Scan for the cell matching the given text and deliver its [x, y] coordinate at center. 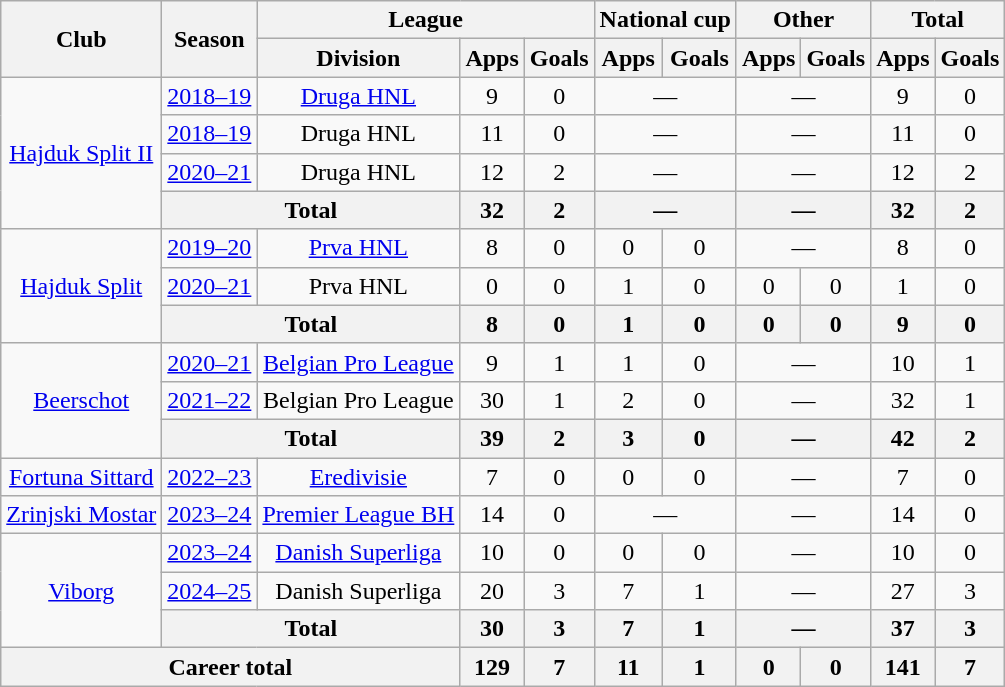
Career total [230, 667]
Fortuna Sittard [82, 477]
Division [358, 58]
Zrinjski Mostar [82, 515]
National cup [665, 20]
2024–25 [210, 591]
Season [210, 39]
Other [803, 20]
141 [903, 667]
League [426, 20]
37 [903, 629]
39 [492, 438]
27 [903, 591]
Beerschot [82, 400]
2021–22 [210, 400]
Premier League BH [358, 515]
2019–20 [210, 248]
129 [492, 667]
2022–23 [210, 477]
Club [82, 39]
Viborg [82, 591]
Hajduk Split [82, 286]
Hajduk Split II [82, 153]
Eredivisie [358, 477]
42 [903, 438]
20 [492, 591]
